Scan for the cell matching the given text and deliver its [x, y] coordinate at center. 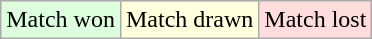
Match lost [316, 20]
Match won [61, 20]
Match drawn [189, 20]
